Return the (X, Y) coordinate for the center point of the cell that contains the specified text.  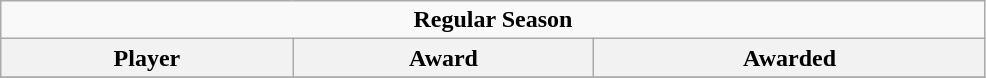
Player (147, 58)
Award (444, 58)
Regular Season (493, 20)
Awarded (790, 58)
